Identify which cell holds the provided text, then report its [x, y] central coordinate. 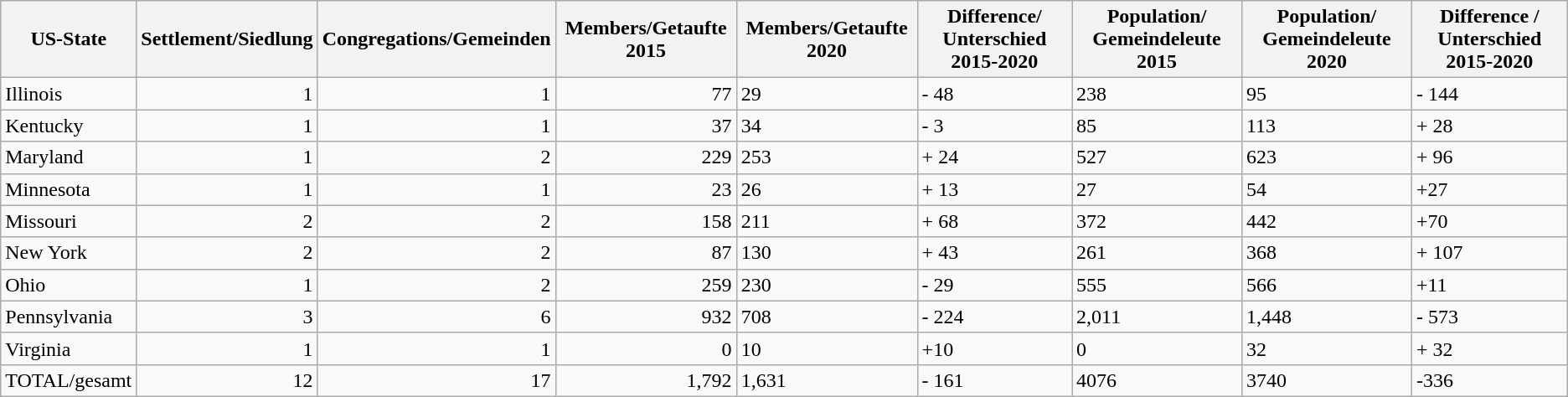
4076 [1158, 380]
3740 [1327, 380]
229 [646, 157]
Missouri [69, 221]
1,631 [827, 380]
+ 68 [994, 221]
26 [827, 189]
+ 28 [1489, 126]
Ohio [69, 285]
Population/ Gemeindeleute 2020 [1327, 39]
261 [1158, 253]
158 [646, 221]
12 [227, 380]
- 161 [994, 380]
Maryland [69, 157]
555 [1158, 285]
29 [827, 94]
87 [646, 253]
US-State [69, 39]
+ 32 [1489, 348]
Population/ Gemeindeleute 2015 [1158, 39]
259 [646, 285]
+27 [1489, 189]
2,011 [1158, 317]
-336 [1489, 380]
372 [1158, 221]
527 [1158, 157]
- 573 [1489, 317]
708 [827, 317]
Members/Getaufte 2020 [827, 39]
+ 24 [994, 157]
211 [827, 221]
Illinois [69, 94]
+ 107 [1489, 253]
- 224 [994, 317]
230 [827, 285]
6 [436, 317]
- 29 [994, 285]
Members/Getaufte 2015 [646, 39]
113 [1327, 126]
- 48 [994, 94]
+ 13 [994, 189]
Congregations/Gemeinden [436, 39]
+70 [1489, 221]
Settlement/Siedlung [227, 39]
77 [646, 94]
238 [1158, 94]
+ 43 [994, 253]
368 [1327, 253]
253 [827, 157]
623 [1327, 157]
37 [646, 126]
+10 [994, 348]
32 [1327, 348]
- 144 [1489, 94]
34 [827, 126]
27 [1158, 189]
Difference / Unterschied 2015-2020 [1489, 39]
95 [1327, 94]
3 [227, 317]
54 [1327, 189]
23 [646, 189]
566 [1327, 285]
932 [646, 317]
Minnesota [69, 189]
10 [827, 348]
442 [1327, 221]
Kentucky [69, 126]
17 [436, 380]
- 3 [994, 126]
1,792 [646, 380]
Difference/ Unterschied 2015-2020 [994, 39]
1,448 [1327, 317]
Pennsylvania [69, 317]
130 [827, 253]
+ 96 [1489, 157]
New York [69, 253]
85 [1158, 126]
+11 [1489, 285]
Virginia [69, 348]
TOTAL/gesamt [69, 380]
